Locate the cell with the specified text and output its (x, y) center coordinate. 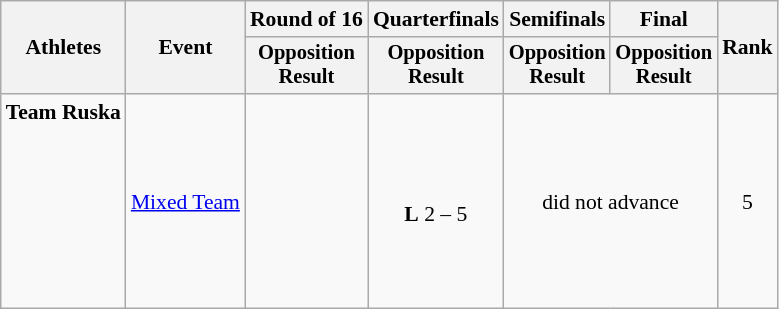
Team Ruska (64, 201)
did not advance (610, 201)
Mixed Team (186, 201)
Round of 16 (306, 19)
Athletes (64, 48)
L 2 – 5 (436, 201)
Quarterfinals (436, 19)
Rank (748, 48)
5 (748, 201)
Final (664, 19)
Semifinals (558, 19)
Event (186, 48)
